Determine the (X, Y) coordinate at the center of the cell enclosing the given text.  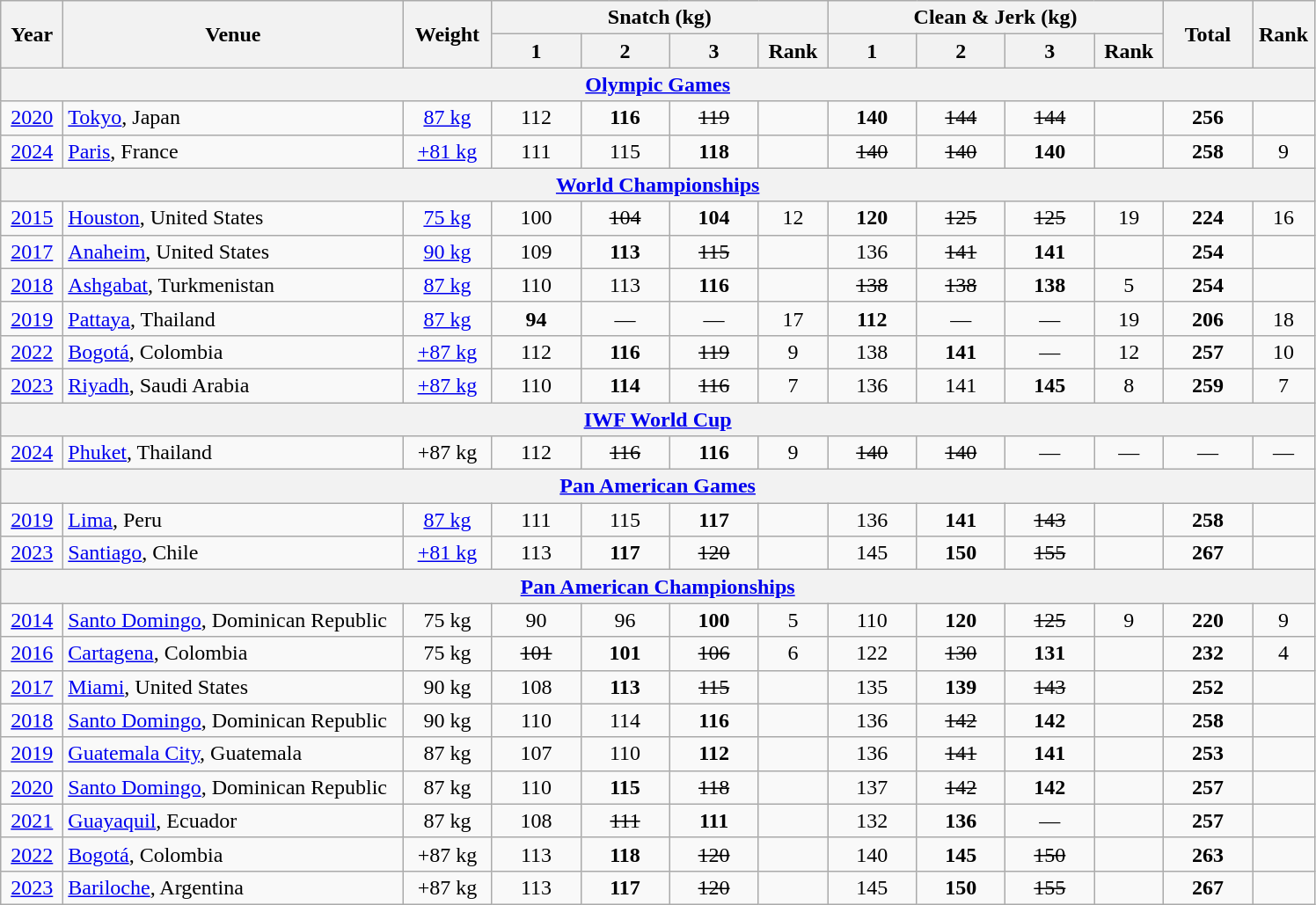
131 (1050, 653)
IWF World Cup (658, 420)
220 (1207, 620)
17 (793, 318)
232 (1207, 653)
106 (714, 653)
Anaheim, United States (233, 252)
252 (1207, 687)
90 (537, 620)
Pan American Games (658, 486)
World Championships (658, 185)
Riyadh, Saudi Arabia (233, 385)
Pan American Championships (658, 587)
107 (537, 754)
259 (1207, 385)
132 (873, 821)
10 (1284, 352)
Lima, Peru (233, 520)
96 (625, 620)
2016 (32, 653)
Clean & Jerk (kg) (996, 18)
Bariloche, Argentina (233, 887)
2014 (32, 620)
122 (873, 653)
2021 (32, 821)
8 (1130, 385)
Guatemala City, Guatemala (233, 754)
Houston, United States (233, 218)
Olympic Games (658, 84)
139 (961, 687)
16 (1284, 218)
Weight (447, 34)
2015 (32, 218)
Venue (233, 34)
Ashgabat, Turkmenistan (233, 285)
130 (961, 653)
Tokyo, Japan (233, 118)
Miami, United States (233, 687)
Guayaquil, Ecuador (233, 821)
Year (32, 34)
4 (1284, 653)
206 (1207, 318)
253 (1207, 754)
94 (537, 318)
18 (1284, 318)
6 (793, 653)
263 (1207, 854)
Phuket, Thailand (233, 453)
135 (873, 687)
109 (537, 252)
Snatch (kg) (660, 18)
137 (873, 787)
224 (1207, 218)
Total (1207, 34)
Pattaya, Thailand (233, 318)
Cartagena, Colombia (233, 653)
Santiago, Chile (233, 553)
Paris, France (233, 151)
256 (1207, 118)
